Extract the [x, y] coordinate from the center of the cell holding the provided text.  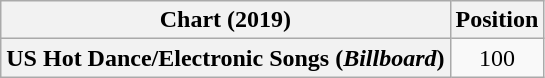
US Hot Dance/Electronic Songs (Billboard) [226, 58]
Position [497, 20]
100 [497, 58]
Chart (2019) [226, 20]
